Output the (x, y) coordinate of the center of the cell containing the given text.  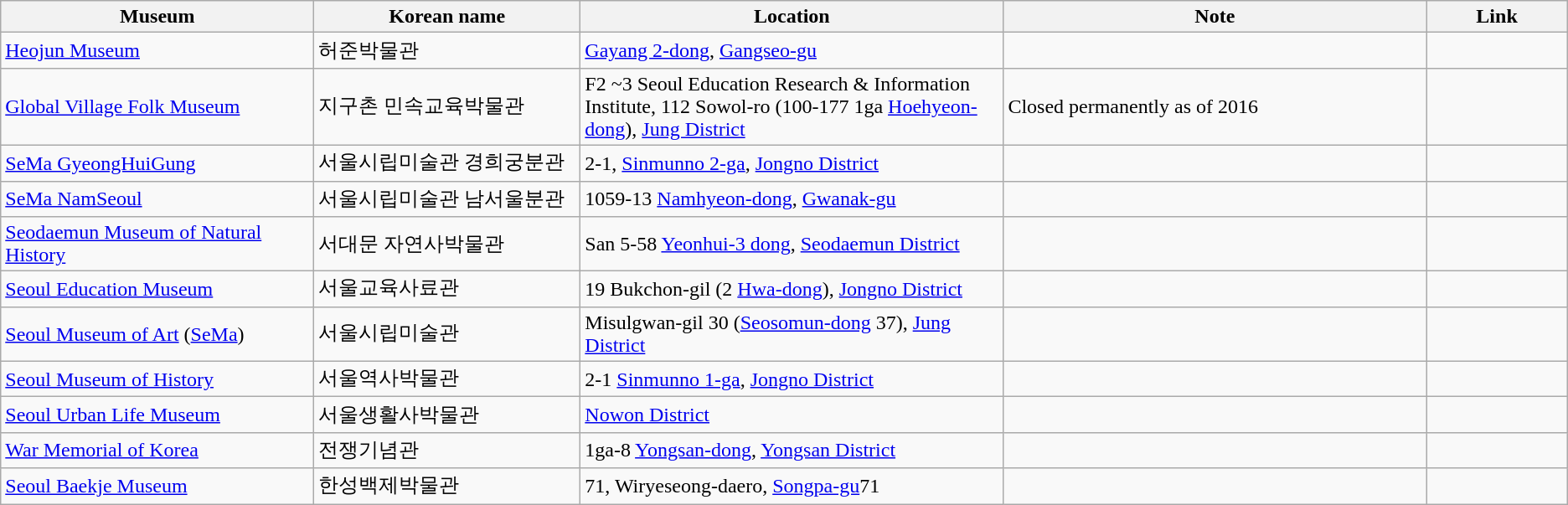
SeMa GyeongHuiGung (157, 162)
Heojun Museum (157, 50)
1059-13 Namhyeon-dong, Gwanak-gu (792, 199)
서대문 자연사박물관 (447, 245)
Misulgwan-gil 30 (Seosomun-dong 37), Jung District (792, 333)
서울시립미술관 (447, 333)
War Memorial of Korea (157, 451)
Seoul Urban Life Museum (157, 415)
1ga-8 Yongsan-dong, Yongsan District (792, 451)
Seoul Education Museum (157, 290)
Seoul Baekje Museum (157, 486)
Museum (157, 17)
Seoul Museum of Art (SeMa) (157, 333)
SeMa NamSeoul (157, 199)
Korean name (447, 17)
2-1, Sinmunno 2-ga, Jongno District (792, 162)
서울생활사박물관 (447, 415)
Closed permanently as of 2016 (1215, 106)
전쟁기념관 (447, 451)
서울역사박물관 (447, 379)
허준박물관 (447, 50)
Link (1497, 17)
Global Village Folk Museum (157, 106)
Note (1215, 17)
San 5-58 Yeonhui-3 dong, Seodaemun District (792, 245)
서울교육사료관 (447, 290)
19 Bukchon-gil (2 Hwa-dong), Jongno District (792, 290)
F2 ~3 Seoul Education Research & Information Institute, 112 Sowol-ro (100-177 1ga Hoehyeon-dong), Jung District (792, 106)
서울시립미술관 남서울분관 (447, 199)
Nowon District (792, 415)
지구촌 민속교육박물관 (447, 106)
Gayang 2-dong, Gangseo-gu (792, 50)
서울시립미술관 경희궁분관 (447, 162)
Seodaemun Museum of Natural History (157, 245)
한성백제박물관 (447, 486)
Location (792, 17)
Seoul Museum of History (157, 379)
71, Wiryeseong-daero, Songpa-gu71 (792, 486)
2-1 Sinmunno 1-ga, Jongno District (792, 379)
